For the text-containing cell, return its midpoint in [X, Y] coordinate format. 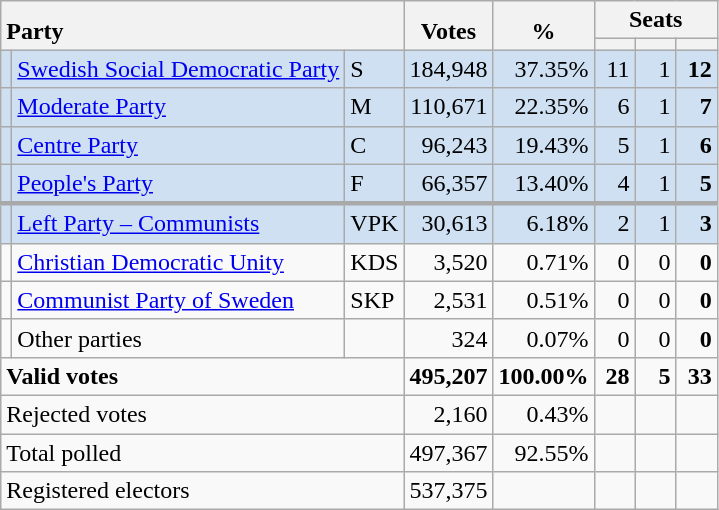
KDS [374, 262]
324 [448, 338]
19.43% [544, 145]
100.00% [544, 376]
0.71% [544, 262]
Registered electors [202, 491]
F [374, 184]
SKP [374, 300]
6.18% [544, 224]
92.55% [544, 453]
28 [614, 376]
Votes [448, 26]
497,367 [448, 453]
11 [614, 69]
184,948 [448, 69]
Valid votes [202, 376]
22.35% [544, 107]
Rejected votes [202, 414]
0.43% [544, 414]
Christian Democratic Unity [178, 262]
Swedish Social Democratic Party [178, 69]
7 [696, 107]
33 [696, 376]
495,207 [448, 376]
Seats [656, 20]
3,520 [448, 262]
Communist Party of Sweden [178, 300]
0.51% [544, 300]
66,357 [448, 184]
0.07% [544, 338]
2,160 [448, 414]
Other parties [178, 338]
Party [202, 26]
12 [696, 69]
Left Party – Communists [178, 224]
M [374, 107]
% [544, 26]
S [374, 69]
3 [696, 224]
13.40% [544, 184]
30,613 [448, 224]
2 [614, 224]
Centre Party [178, 145]
People's Party [178, 184]
110,671 [448, 107]
96,243 [448, 145]
4 [614, 184]
Moderate Party [178, 107]
2,531 [448, 300]
Total polled [202, 453]
537,375 [448, 491]
C [374, 145]
37.35% [544, 69]
VPK [374, 224]
